Identify which cell holds the provided text, then report its [x, y] central coordinate. 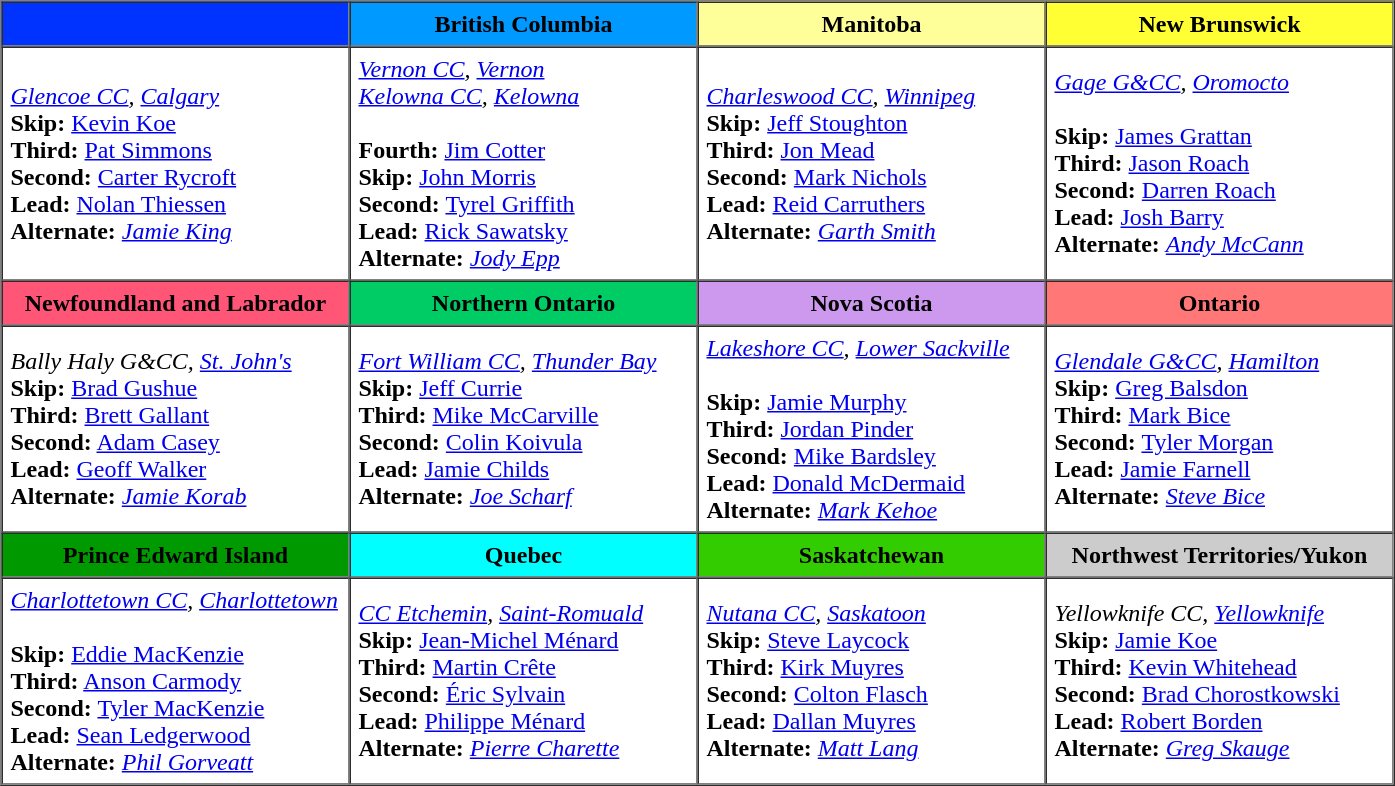
Manitoba [872, 24]
New Brunswick [1220, 24]
Yellowknife CC, YellowknifeSkip: Jamie Koe Third: Kevin Whitehead Second: Brad Chorostkowski Lead: Robert Borden Alternate: Greg Skauge [1220, 682]
Ontario [1220, 302]
Charlottetown CC, CharlottetownSkip: Eddie MacKenzie Third: Anson Carmody Second: Tyler MacKenzie Lead: Sean Ledgerwood Alternate: Phil Gorveatt [176, 682]
Gage G&CC, OromoctoSkip: James Grattan Third: Jason Roach Second: Darren Roach Lead: Josh Barry Alternate: Andy McCann [1220, 163]
Newfoundland and Labrador [176, 302]
Northwest Territories/Yukon [1220, 554]
Glencoe CC, CalgarySkip: Kevin Koe Third: Pat Simmons Second: Carter Rycroft Lead: Nolan Thiessen Alternate: Jamie King [176, 163]
CC Etchemin, Saint-RomualdSkip: Jean-Michel Ménard Third: Martin Crête Second: Éric Sylvain Lead: Philippe Ménard Alternate: Pierre Charette [524, 682]
Vernon CC, VernonKelowna CC, KelownaFourth: Jim Cotter Skip: John Morris Second: Tyrel Griffith Lead: Rick Sawatsky Alternate: Jody Epp [524, 163]
Lakeshore CC, Lower SackvilleSkip: Jamie Murphy Third: Jordan Pinder Second: Mike Bardsley Lead: Donald McDermaid Alternate: Mark Kehoe [872, 430]
Saskatchewan [872, 554]
Nutana CC, SaskatoonSkip: Steve Laycock Third: Kirk Muyres Second: Colton Flasch Lead: Dallan Muyres Alternate: Matt Lang [872, 682]
British Columbia [524, 24]
Glendale G&CC, HamiltonSkip: Greg Balsdon Third: Mark Bice Second: Tyler Morgan Lead: Jamie Farnell Alternate: Steve Bice [1220, 430]
Nova Scotia [872, 302]
Quebec [524, 554]
Bally Haly G&CC, St. John's Skip: Brad Gushue Third: Brett Gallant Second: Adam Casey Lead: Geoff Walker Alternate: Jamie Korab [176, 430]
Northern Ontario [524, 302]
Fort William CC, Thunder BaySkip: Jeff Currie Third: Mike McCarville Second: Colin Koivula Lead: Jamie Childs Alternate: Joe Scharf [524, 430]
Charleswood CC, WinnipegSkip: Jeff Stoughton Third: Jon Mead Second: Mark Nichols Lead: Reid Carruthers Alternate: Garth Smith [872, 163]
Prince Edward Island [176, 554]
